Search for the cell housing the specified text and yield its (X, Y) center coordinate. 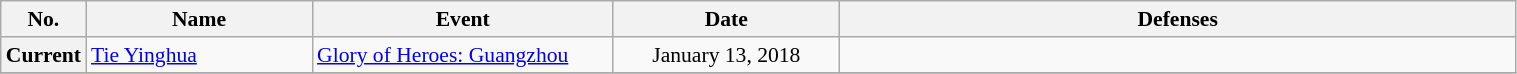
Glory of Heroes: Guangzhou (462, 55)
Date (726, 19)
No. (44, 19)
Tie Yinghua (199, 55)
January 13, 2018 (726, 55)
Event (462, 19)
Current (44, 55)
Defenses (1178, 19)
Name (199, 19)
